Identify which cell holds the provided text, then report its (X, Y) central coordinate. 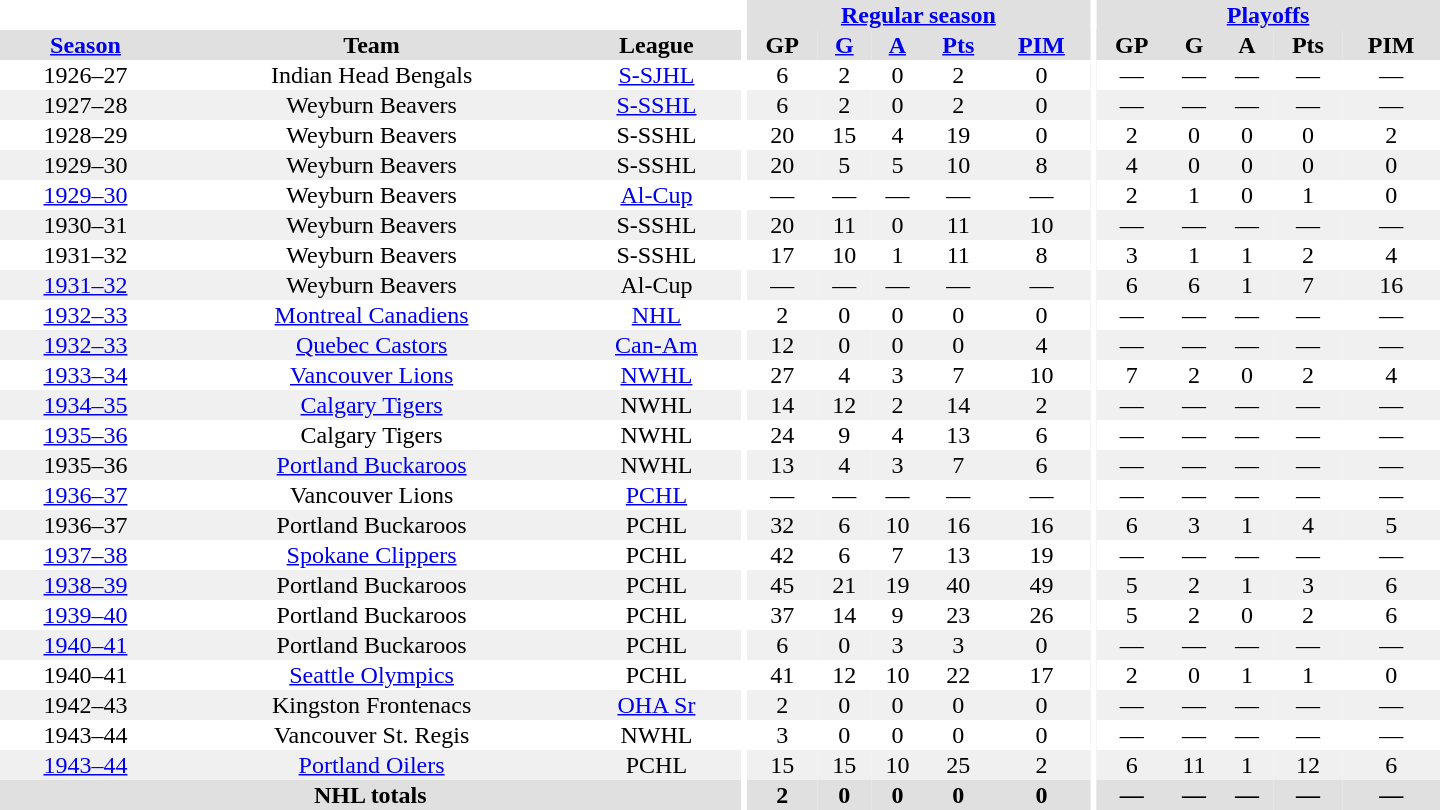
Team (372, 45)
1926–27 (86, 75)
NHL (656, 315)
Montreal Canadiens (372, 315)
49 (1042, 585)
1938–39 (86, 585)
Vancouver St. Regis (372, 735)
24 (782, 435)
32 (782, 525)
OHA Sr (656, 705)
League (656, 45)
25 (958, 765)
NHL totals (370, 795)
Playoffs (1268, 15)
41 (782, 675)
26 (1042, 615)
1933–34 (86, 375)
Indian Head Bengals (372, 75)
Portland Oilers (372, 765)
37 (782, 615)
1942–43 (86, 705)
1934–35 (86, 405)
1937–38 (86, 555)
1930–31 (86, 225)
1927–28 (86, 105)
1939–40 (86, 615)
Quebec Castors (372, 345)
Regular season (918, 15)
40 (958, 585)
42 (782, 555)
22 (958, 675)
27 (782, 375)
45 (782, 585)
Season (86, 45)
21 (844, 585)
1928–29 (86, 135)
Can-Am (656, 345)
Seattle Olympics (372, 675)
23 (958, 615)
Spokane Clippers (372, 555)
Kingston Frontenacs (372, 705)
S-SJHL (656, 75)
